Output the (X, Y) coordinate of the center of the cell containing the given text.  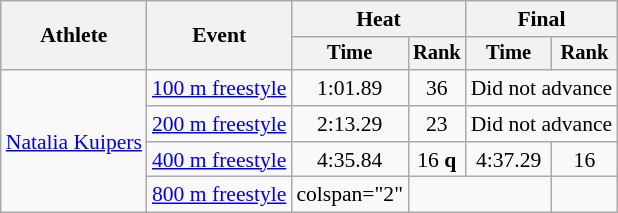
Final (542, 19)
Athlete (74, 36)
4:35.84 (350, 160)
Event (219, 36)
16 q (437, 160)
2:13.29 (350, 124)
1:01.89 (350, 88)
400 m freestyle (219, 160)
200 m freestyle (219, 124)
800 m freestyle (219, 195)
Natalia Kuipers (74, 141)
16 (585, 160)
4:37.29 (509, 160)
colspan="2" (350, 195)
36 (437, 88)
100 m freestyle (219, 88)
23 (437, 124)
Heat (378, 19)
